Scan for the cell matching the given text and deliver its [x, y] coordinate at center. 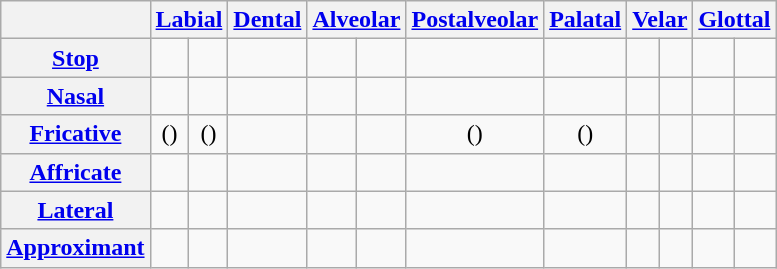
Postalveolar [475, 20]
Affricate [76, 172]
Glottal [734, 20]
Stop [76, 58]
Velar [660, 20]
Nasal [76, 96]
Labial [189, 20]
Alveolar [356, 20]
Approximant [76, 248]
Palatal [586, 20]
Dental [268, 20]
Fricative [76, 134]
Lateral [76, 210]
